Pinpoint the cell where the given text exists, returning its (X, Y) midpoint coordinate. 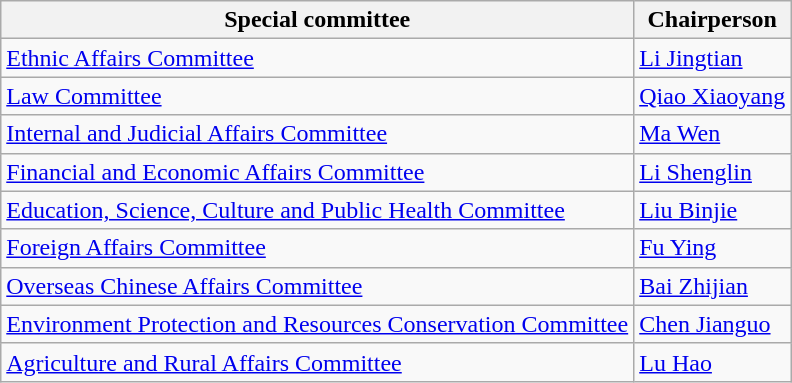
Law Committee (318, 96)
Lu Hao (712, 362)
Foreign Affairs Committee (318, 248)
Li Jingtian (712, 58)
Internal and Judicial Affairs Committee (318, 134)
Liu Binjie (712, 210)
Financial and Economic Affairs Committee (318, 172)
Ethnic Affairs Committee (318, 58)
Education, Science, Culture and Public Health Committee (318, 210)
Ma Wen (712, 134)
Overseas Chinese Affairs Committee (318, 286)
Qiao Xiaoyang (712, 96)
Chen Jianguo (712, 324)
Li Shenglin (712, 172)
Bai Zhijian (712, 286)
Fu Ying (712, 248)
Special committee (318, 20)
Agriculture and Rural Affairs Committee (318, 362)
Environment Protection and Resources Conservation Committee (318, 324)
Chairperson (712, 20)
